Search for the cell housing the specified text and yield its (x, y) center coordinate. 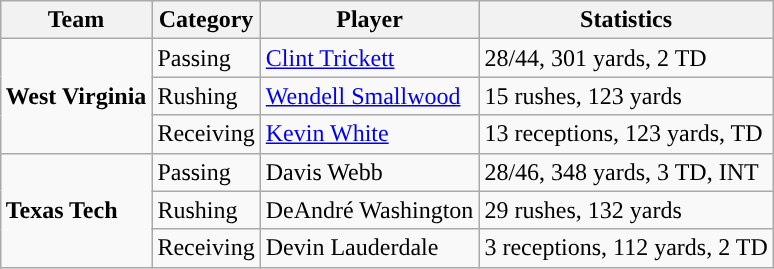
Wendell Smallwood (370, 96)
28/44, 301 yards, 2 TD (626, 58)
3 receptions, 112 yards, 2 TD (626, 248)
15 rushes, 123 yards (626, 96)
Team (76, 20)
Category (206, 20)
Kevin White (370, 134)
Clint Trickett (370, 58)
13 receptions, 123 yards, TD (626, 134)
DeAndré Washington (370, 210)
Statistics (626, 20)
Texas Tech (76, 210)
Davis Webb (370, 172)
Devin Lauderdale (370, 248)
West Virginia (76, 96)
Player (370, 20)
28/46, 348 yards, 3 TD, INT (626, 172)
29 rushes, 132 yards (626, 210)
